Output the (X, Y) coordinate of the center of the cell containing the given text.  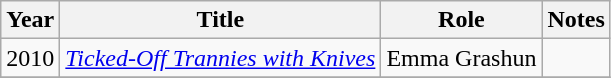
Year (30, 20)
2010 (30, 58)
Ticked-Off Trannies with Knives (220, 58)
Notes (576, 20)
Role (462, 20)
Title (220, 20)
Emma Grashun (462, 58)
